Pinpoint the cell where the given text exists, returning its [x, y] midpoint coordinate. 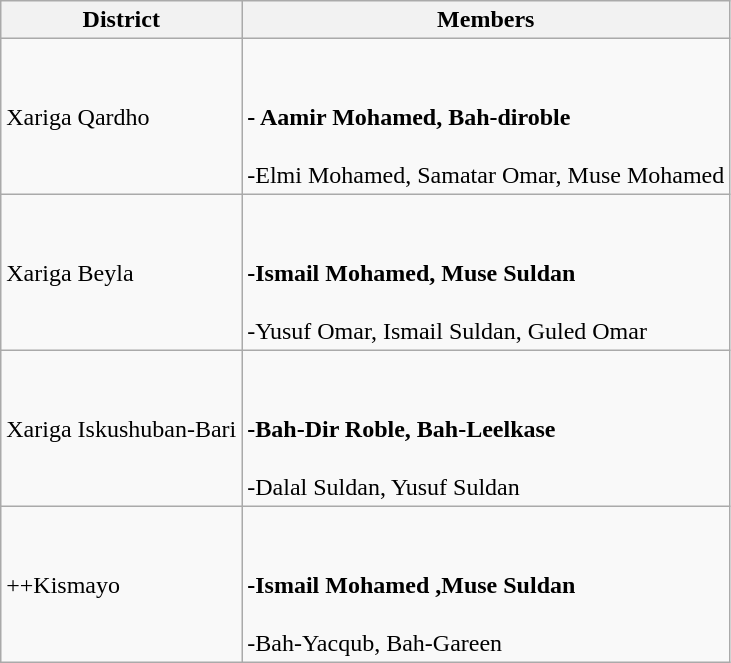
++Kismayo [122, 584]
Members [486, 20]
- Aamir Mohamed, Bah-diroble-Elmi Mohamed, Samatar Omar, Muse Mohamed [486, 117]
District [122, 20]
Xariga Qardho [122, 117]
-Ismail Mohamed ,Muse Suldan-Bah-Yacqub, Bah-Gareen [486, 584]
Xariga Iskushuban-Bari [122, 429]
Xariga Beyla [122, 273]
-Bah-Dir Roble, Bah-Leelkase-Dalal Suldan, Yusuf Suldan [486, 429]
-Ismail Mohamed, Muse Suldan-Yusuf Omar, Ismail Suldan, Guled Omar [486, 273]
